Identify which cell holds the provided text, then report its (x, y) central coordinate. 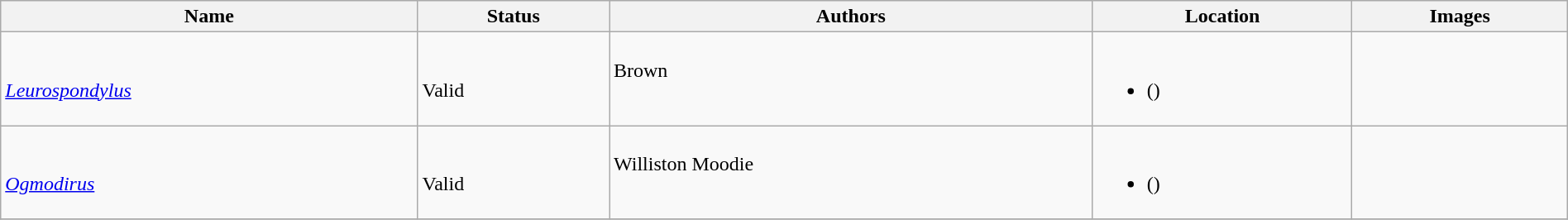
Williston Moodie (837, 172)
Location (1222, 17)
Status (514, 17)
Images (1460, 17)
Name (209, 17)
Ogmodirus (209, 172)
Brown (837, 79)
Leurospondylus (209, 79)
Authors (850, 17)
